Search for the cell housing the specified text and yield its (X, Y) center coordinate. 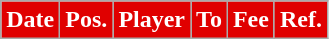
Date (30, 20)
Pos. (86, 20)
Player (152, 20)
To (210, 20)
Ref. (300, 20)
Fee (250, 20)
